Determine the (X, Y) coordinate at the center of the cell enclosing the given text.  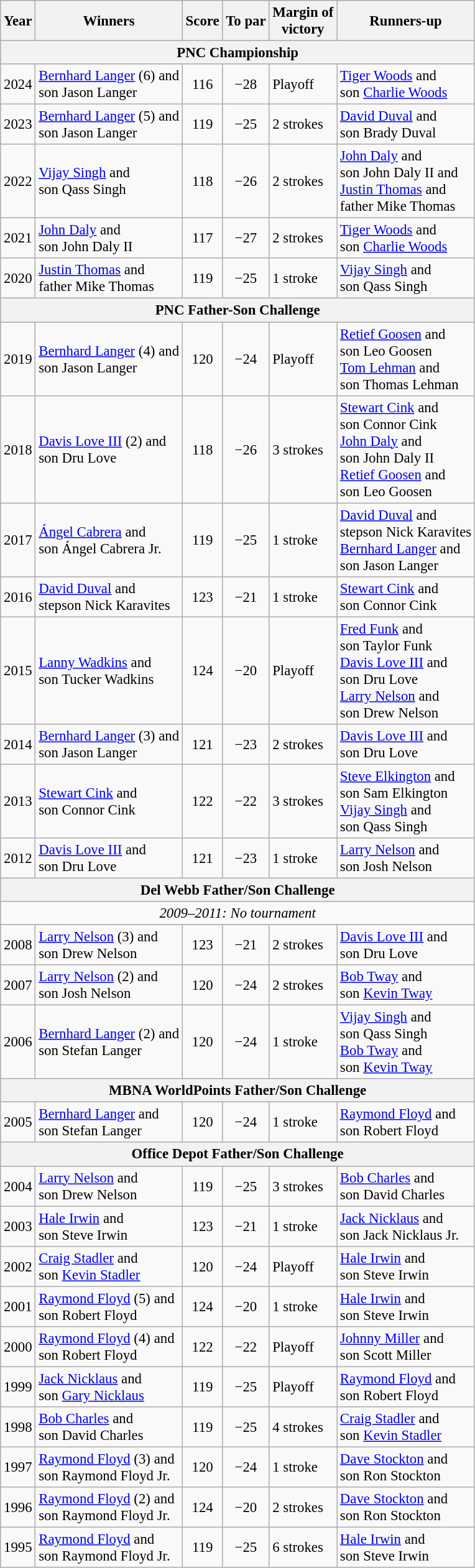
1999 (18, 1386)
John Daly andson John Daly II (109, 239)
David Duval andstepson Nick Karavites Bernhard Langer andson Jason Langer (406, 540)
Steve Elkington andson Sam Elkington Vijay Singh andson Qass Singh (406, 801)
David Duval andson Brady Duval (406, 124)
−28 (246, 85)
Bernhard Langer (6) andson Jason Langer (109, 85)
Larry Nelson (2) andson Josh Nelson (109, 985)
MBNA WorldPoints Father/Son Challenge (237, 1091)
Bernhard Langer (4) andson Jason Langer (109, 359)
Raymond Floyd (3) andson Raymond Floyd Jr. (109, 1467)
Runners-up (406, 21)
2014 (18, 745)
Score (203, 21)
Ángel Cabrera andson Ángel Cabrera Jr. (109, 540)
2000 (18, 1347)
Bob Tway andson Kevin Tway (406, 985)
2005 (18, 1123)
2016 (18, 597)
Larry Nelson andson Josh Nelson (406, 858)
Stewart Cink andson Connor Cink John Daly andson John Daly II Retief Goosen andson Leo Goosen (406, 449)
2012 (18, 858)
PNC Father-Son Challenge (237, 310)
1996 (18, 1507)
2007 (18, 985)
2017 (18, 540)
Larry Nelson (3) andson Drew Nelson (109, 945)
To par (246, 21)
2009–2011: No tournament (237, 913)
Raymond Floyd (4) andson Robert Floyd (109, 1347)
Bernhard Langer andson Stefan Langer (109, 1123)
Bernhard Langer (2) andson Stefan Langer (109, 1042)
2001 (18, 1307)
Raymond Floyd (2) andson Raymond Floyd Jr. (109, 1507)
2004 (18, 1186)
1997 (18, 1467)
Johnny Miller andson Scott Miller (406, 1347)
2019 (18, 359)
2021 (18, 239)
Del Webb Father/Son Challenge (237, 890)
Fred Funk andson Taylor Funk Davis Love III andson Dru Love Larry Nelson andson Drew Nelson (406, 670)
David Duval andstepson Nick Karavites (109, 597)
1998 (18, 1427)
2003 (18, 1226)
2022 (18, 182)
Jack Nicklaus andson Jack Nicklaus Jr. (406, 1226)
2013 (18, 801)
PNC Championship (237, 53)
Winners (109, 21)
4 strokes (303, 1427)
Davis Love III (2) andson Dru Love (109, 449)
1995 (18, 1548)
117 (203, 239)
Office Depot Father/Son Challenge (237, 1155)
Vijay Singh andson Qass Singh Bob Tway andson Kevin Tway (406, 1042)
Year (18, 21)
−27 (246, 239)
John Daly andson John Daly II and Justin Thomas and father Mike Thomas (406, 182)
Larry Nelson andson Drew Nelson (109, 1186)
Raymond Floyd andson Raymond Floyd Jr. (109, 1548)
Lanny Wadkins andson Tucker Wadkins (109, 670)
2015 (18, 670)
Margin ofvictory (303, 21)
Jack Nicklaus andson Gary Nicklaus (109, 1386)
2008 (18, 945)
116 (203, 85)
2020 (18, 279)
Justin Thomas andfather Mike Thomas (109, 279)
2023 (18, 124)
Bernhard Langer (5) andson Jason Langer (109, 124)
Bernhard Langer (3) andson Jason Langer (109, 745)
2006 (18, 1042)
2002 (18, 1266)
2024 (18, 85)
6 strokes (303, 1548)
2018 (18, 449)
Retief Goosen andson Leo Goosen Tom Lehman andson Thomas Lehman (406, 359)
Raymond Floyd (5) andson Robert Floyd (109, 1307)
